Find where the given text appears and provide that cell's center as [X, Y] coordinate. 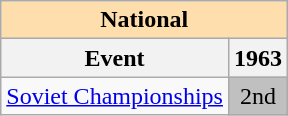
Event [115, 58]
2nd [258, 96]
1963 [258, 58]
National [144, 20]
Soviet Championships [115, 96]
